Determine the [x, y] coordinate at the center of the cell enclosing the given text.  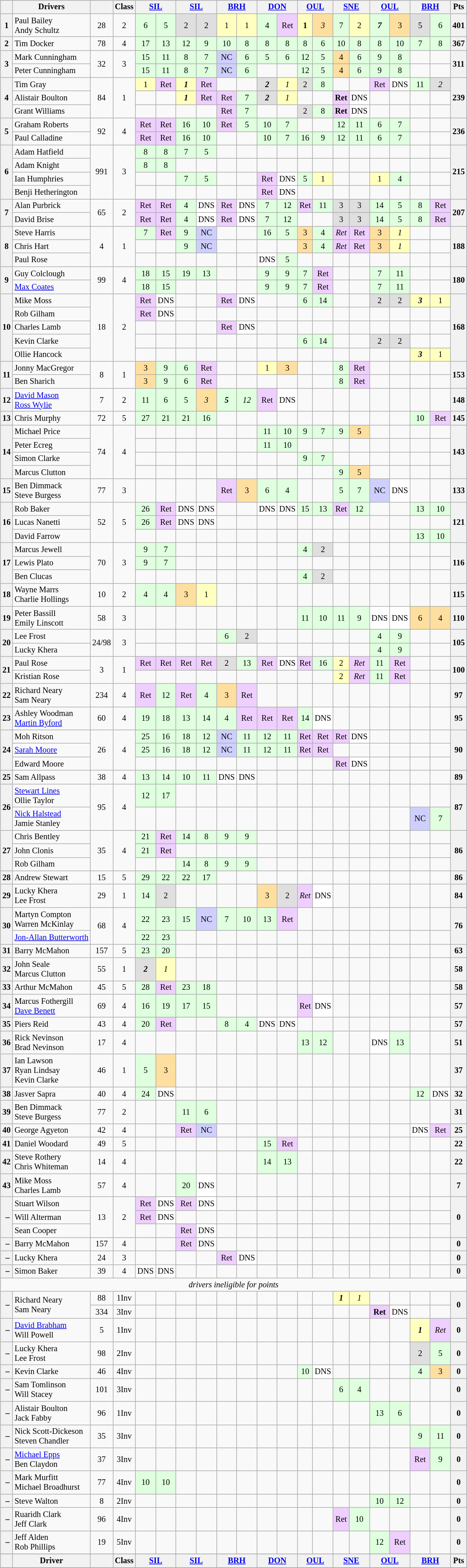
168 [459, 327]
Grant Williams [51, 111]
153 [459, 375]
Rob Baker [51, 509]
drivers ineligible for points [234, 1285]
Drivers [51, 7]
Edward Moore [51, 764]
Michael Epps Ben Claydon [51, 1460]
69 [102, 1006]
74 [102, 452]
51 [459, 1043]
63 [459, 951]
Ollie Hancock [51, 355]
Ruaridh Clark Jeff Clark [51, 1519]
99 [102, 280]
Tim Docker [51, 44]
311 [459, 64]
188 [459, 247]
Charles Lamb [51, 328]
65 [102, 213]
Daniel Woodard [51, 1144]
Driver [51, 1561]
207 [459, 213]
Sam Allpass [51, 777]
133 [459, 491]
Sam Tomlinson Will Stacey [51, 1390]
991 [102, 172]
Adam Knight [51, 165]
Alistair Boulton Jack Fabby [51, 1413]
Ben Clucas [51, 577]
110 [459, 618]
Stewart Lines Ollie Taylor [51, 795]
30 [6, 926]
Alan Purbrick [51, 206]
David Brise [51, 219]
Paul Calladine [51, 139]
236 [459, 132]
Jon-Allan Butterworth [51, 938]
Steve Walton [51, 1501]
68 [102, 926]
Chris Bentley [51, 837]
Adam Hatfield [51, 152]
41 [6, 1144]
121 [459, 523]
Arthur McMahon [51, 988]
Jonny MacGregor [51, 368]
52 [102, 523]
55 [102, 969]
367 [459, 44]
Simon Clarke [51, 459]
Tim Gray [51, 84]
Piers Reid [51, 1024]
David Farrow [51, 536]
Rick Nevinson Brad Nevinson [51, 1043]
David Mason Ross Wylie [51, 400]
Graham Roberts [51, 125]
334 [102, 1312]
Marcus Clutton [51, 472]
Nick Scott-Dickeson Steven Chandler [51, 1436]
Stuart Wilson [51, 1204]
116 [459, 563]
Martyn Compton Warren McKinlay [51, 919]
Guy Colclough [51, 273]
97 [459, 695]
105 [459, 643]
Sarah Moore [51, 750]
Marcus Fothergill Dave Benett [51, 1006]
34 [6, 1006]
24/98 [102, 643]
David Brabham Will Powell [51, 1330]
Mark Cunningham [51, 57]
Ben Sharich [51, 381]
36 [6, 1043]
Wayne Marrs Charlie Hollings [51, 595]
Peter Cunningham [51, 71]
Lucas Nanetti [51, 522]
239 [459, 98]
Ashley Woodman Martin Byford [51, 718]
Mike Moss Charles Lamb [51, 1185]
Sean Cooper [51, 1231]
Max Coates [51, 287]
Ian Humphries [51, 179]
45 [102, 988]
72 [102, 418]
87 [459, 807]
Andrew Stewart [51, 878]
Peter Ecreg [51, 445]
Mike Moss [51, 300]
401 [459, 25]
Mark Murfitt Michael Broadhurst [51, 1482]
Steve Harris [51, 233]
49 [102, 1144]
Peter Bassill Emily Linscott [51, 618]
90 [459, 750]
Lewis Plato [51, 563]
88 [102, 1298]
Jasver Sapra [51, 1094]
89 [459, 777]
Benji Hetherington [51, 192]
Moh Ritson [51, 737]
Paul Bailey Andy Schultz [51, 25]
Ian Lawson Ryan Lindsay Kevin Clarke [51, 1070]
234 [102, 695]
101 [102, 1390]
78 [102, 44]
33 [6, 988]
92 [102, 132]
John Seale Marcus Clutton [51, 969]
Michael Price [51, 432]
Steve Rothery Chris Whiteman [51, 1162]
60 [102, 718]
145 [459, 418]
98 [102, 1353]
Kristian Rose [51, 677]
100 [459, 670]
Jeff Alden Rob Phillips [51, 1542]
George Agyeton [51, 1130]
Simon Baker [51, 1271]
Chris Murphy [51, 418]
Chris Hart [51, 247]
70 [102, 563]
143 [459, 452]
Nick Halstead Jamie Stanley [51, 819]
115 [459, 595]
76 [459, 926]
180 [459, 280]
Will Alterman [51, 1217]
5Inv [124, 1542]
Marcus Jewell [51, 550]
148 [459, 400]
Lee Frost [51, 636]
215 [459, 172]
John Clonis [51, 850]
Alistair Boulton [51, 98]
